Pinpoint the cell where the given text exists, returning its [X, Y] midpoint coordinate. 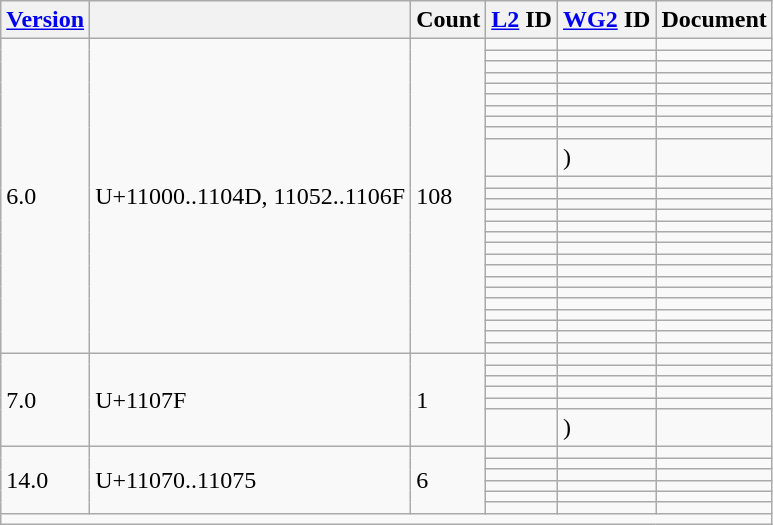
14.0 [46, 480]
7.0 [46, 400]
U+11070..11075 [250, 480]
1 [448, 400]
Document [714, 20]
108 [448, 196]
Count [448, 20]
L2 ID [522, 20]
Version [46, 20]
U+1107F [250, 400]
6.0 [46, 196]
WG2 ID [606, 20]
6 [448, 480]
U+11000..1104D, 11052..1106F [250, 196]
